Capture the cell that displays the provided text and extract its (x, y) central coordinate. 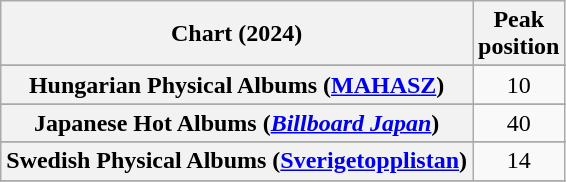
Hungarian Physical Albums (MAHASZ) (237, 85)
Swedish Physical Albums (Sverigetopplistan) (237, 161)
Peakposition (519, 34)
10 (519, 85)
40 (519, 123)
14 (519, 161)
Chart (2024) (237, 34)
Japanese Hot Albums (Billboard Japan) (237, 123)
